Extract the (X, Y) coordinate from the center of the cell holding the provided text.  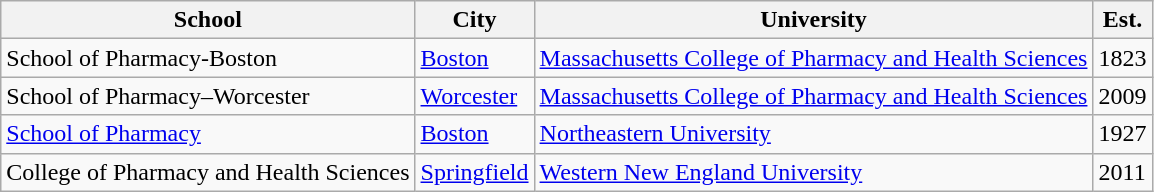
School of Pharmacy–Worcester (208, 96)
University (814, 20)
Western New England University (814, 172)
School of Pharmacy-Boston (208, 58)
Springfield (474, 172)
School (208, 20)
Est. (1122, 20)
Worcester (474, 96)
1823 (1122, 58)
College of Pharmacy and Health Sciences (208, 172)
2009 (1122, 96)
City (474, 20)
2011 (1122, 172)
1927 (1122, 134)
School of Pharmacy (208, 134)
Northeastern University (814, 134)
